Provide the (X, Y) coordinate of the cell's center where the given text is located.  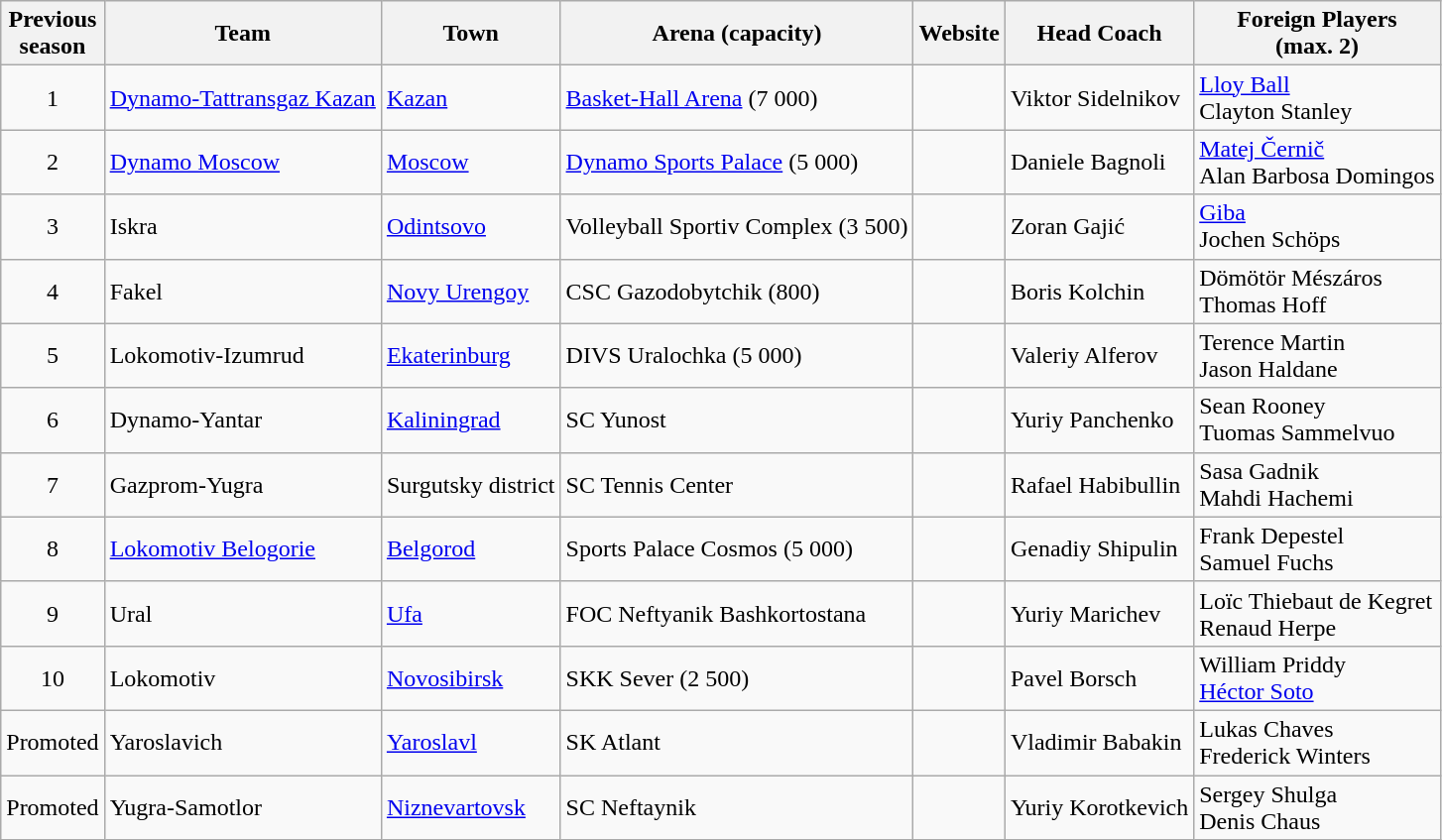
Ekaterinburg (470, 355)
Yaroslavl (470, 742)
Viktor Sidelnikov (1099, 97)
7 (53, 484)
Town (470, 34)
Yuriy Korotkevich (1099, 807)
Loïc Thiebaut de Kegret Renaud Herpe (1317, 613)
Iskra (242, 226)
Moscow (470, 163)
SC Yunost (737, 420)
3 (53, 226)
Basket-Hall Arena (7 000) (737, 97)
Volleyball Sportiv Complex (3 500) (737, 226)
Boris Kolchin (1099, 292)
5 (53, 355)
Ufa (470, 613)
Dynamo-Yantar (242, 420)
9 (53, 613)
8 (53, 549)
Rafael Habibullin (1099, 484)
Foreign Players (max. 2) (1317, 34)
Arena (capacity) (737, 34)
Vladimir Babakin (1099, 742)
Dynamo Moscow (242, 163)
Ural (242, 613)
Sergey Shulga Denis Chaus (1317, 807)
2 (53, 163)
Niznevartovsk (470, 807)
Kazan (470, 97)
Novy Urengoy (470, 292)
4 (53, 292)
Yaroslavich (242, 742)
Giba Jochen Schöps (1317, 226)
Novosibirsk (470, 678)
Dynamo Sports Palace (5 000) (737, 163)
10 (53, 678)
CSC Gazodobytchik (800) (737, 292)
Surgutsky district (470, 484)
Valeriy Alferov (1099, 355)
Terence Martin Jason Haldane (1317, 355)
Lloy Ball Clayton Stanley (1317, 97)
Sasa Gadnik Mahdi Hachemi (1317, 484)
Sean Rooney Tuomas Sammelvuo (1317, 420)
SC Neftaynik (737, 807)
Team (242, 34)
Matej Černič Alan Barbosa Domingos (1317, 163)
Genadiy Shipulin (1099, 549)
Daniele Bagnoli (1099, 163)
Fakel (242, 292)
Website (959, 34)
Head Coach (1099, 34)
Zoran Gajić (1099, 226)
Dynamo-Tattransgaz Kazan (242, 97)
SC Tennis Center (737, 484)
Frank Depestel Samuel Fuchs (1317, 549)
Lokomotiv Belogorie (242, 549)
Lukas Chaves Frederick Winters (1317, 742)
Pavel Borsch (1099, 678)
Kaliningrad (470, 420)
Odintsovo (470, 226)
FOC Neftyanik Bashkortostana (737, 613)
Dömötör MészárosThomas Hoff (1317, 292)
William Priddy Héctor Soto (1317, 678)
Previous season (53, 34)
6 (53, 420)
Sports Palace Cosmos (5 000) (737, 549)
DIVS Uralochka (5 000) (737, 355)
Yugra-Samotlor (242, 807)
Yuriy Marichev (1099, 613)
1 (53, 97)
SK Atlant (737, 742)
SKK Sever (2 500) (737, 678)
Lokomotiv (242, 678)
Yuriy Panchenko (1099, 420)
Lokomotiv-Izumrud (242, 355)
Belgorod (470, 549)
Gazprom-Yugra (242, 484)
